Determine the [X, Y] coordinate at the center of the cell enclosing the given text.  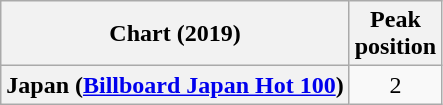
Japan (Billboard Japan Hot 100) [175, 85]
2 [395, 85]
Chart (2019) [175, 34]
Peakposition [395, 34]
